Locate the cell with the specified text and output its [X, Y] center coordinate. 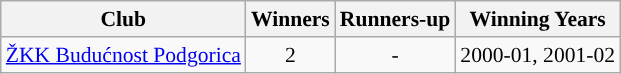
ŽKK Budućnost Podgorica [124, 55]
Club [124, 19]
Winning Years [538, 19]
Winners [290, 19]
2000-01, 2001-02 [538, 55]
Runners-up [395, 19]
- [395, 55]
2 [290, 55]
